Capture the cell that displays the provided text and extract its [X, Y] central coordinate. 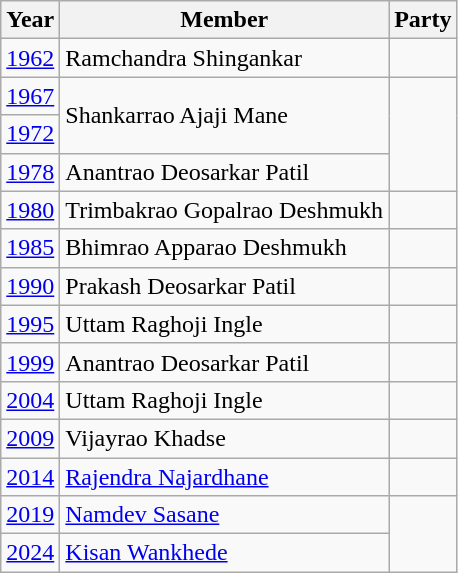
Namdev Sasane [224, 515]
2009 [30, 438]
Trimbakrao Gopalrao Deshmukh [224, 210]
Ramchandra Shingankar [224, 58]
1985 [30, 248]
1978 [30, 172]
2004 [30, 400]
Member [224, 20]
2024 [30, 553]
1995 [30, 324]
1999 [30, 362]
Prakash Deosarkar Patil [224, 286]
1967 [30, 96]
Kisan Wankhede [224, 553]
Rajendra Najardhane [224, 477]
1972 [30, 134]
Shankarrao Ajaji Mane [224, 115]
Party [423, 20]
2014 [30, 477]
Bhimrao Apparao Deshmukh [224, 248]
1962 [30, 58]
1980 [30, 210]
2019 [30, 515]
Vijayrao Khadse [224, 438]
1990 [30, 286]
Year [30, 20]
